From the cell containing the given text, extract its center point as (x, y) coordinate. 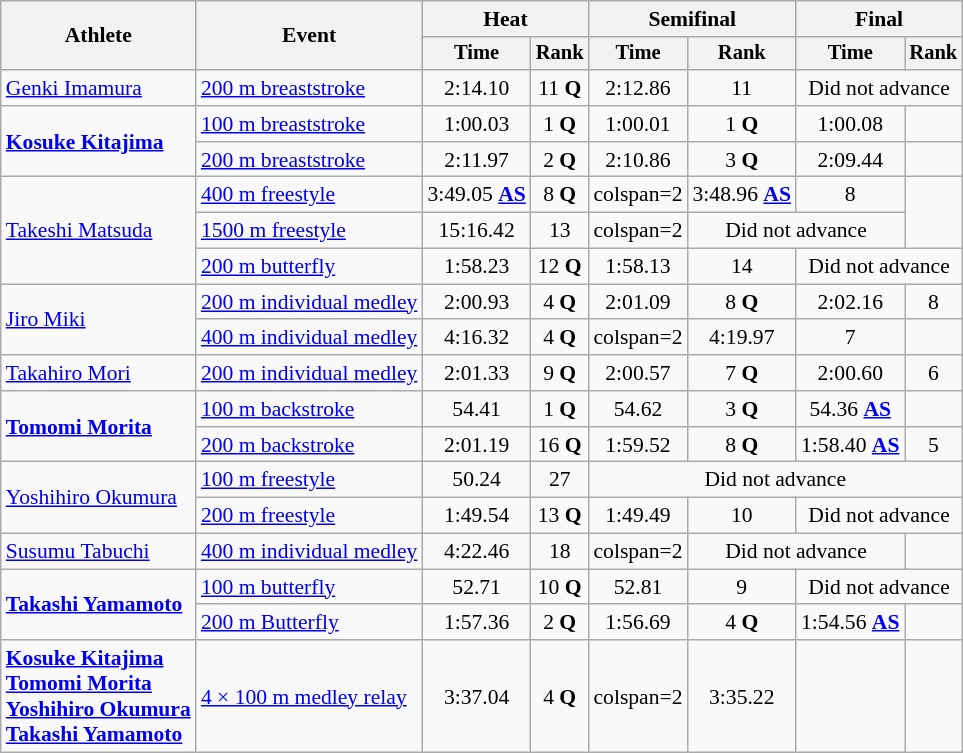
1:58.40 AS (850, 445)
Semifinal (692, 19)
54.36 AS (850, 409)
3:49.05 AS (476, 195)
18 (560, 552)
52.71 (476, 587)
2:11.97 (476, 160)
1:57.36 (476, 623)
12 Q (560, 267)
200 m freestyle (310, 516)
14 (742, 267)
Kosuke KitajimaTomomi MoritaYoshihiro OkumuraTakashi Yamamoto (98, 696)
5 (933, 445)
Takashi Yamamoto (98, 604)
2:14.10 (476, 88)
3:37.04 (476, 696)
Heat (505, 19)
4:16.32 (476, 338)
1500 m freestyle (310, 231)
1:00.08 (850, 124)
7 Q (742, 373)
9 Q (560, 373)
2:10.86 (638, 160)
3:35.22 (742, 696)
1:58.13 (638, 267)
2:00.93 (476, 302)
100 m backstroke (310, 409)
2:01.19 (476, 445)
52.81 (638, 587)
2:01.33 (476, 373)
4:22.46 (476, 552)
Yoshihiro Okumura (98, 498)
10 Q (560, 587)
100 m breaststroke (310, 124)
2:02.16 (850, 302)
27 (560, 480)
Takeshi Matsuda (98, 230)
2:00.60 (850, 373)
15:16.42 (476, 231)
Susumu Tabuchi (98, 552)
2:09.44 (850, 160)
1:00.03 (476, 124)
Genki Imamura (98, 88)
Final (879, 19)
1:56.69 (638, 623)
Athlete (98, 36)
54.62 (638, 409)
1:58.23 (476, 267)
Kosuke Kitajima (98, 142)
16 Q (560, 445)
9 (742, 587)
11 (742, 88)
4:19.97 (742, 338)
1:49.49 (638, 516)
13 Q (560, 516)
6 (933, 373)
200 m butterfly (310, 267)
1:54.56 AS (850, 623)
Takahiro Mori (98, 373)
11 Q (560, 88)
200 m Butterfly (310, 623)
400 m freestyle (310, 195)
7 (850, 338)
1:49.54 (476, 516)
2:00.57 (638, 373)
13 (560, 231)
1:59.52 (638, 445)
1:00.01 (638, 124)
50.24 (476, 480)
2:01.09 (638, 302)
2:12.86 (638, 88)
54.41 (476, 409)
200 m backstroke (310, 445)
4 × 100 m medley relay (310, 696)
100 m butterfly (310, 587)
Tomomi Morita (98, 426)
Event (310, 36)
100 m freestyle (310, 480)
Jiro Miki (98, 320)
3:48.96 AS (742, 195)
10 (742, 516)
